Return the [X, Y] coordinate for the center point of the cell that contains the specified text.  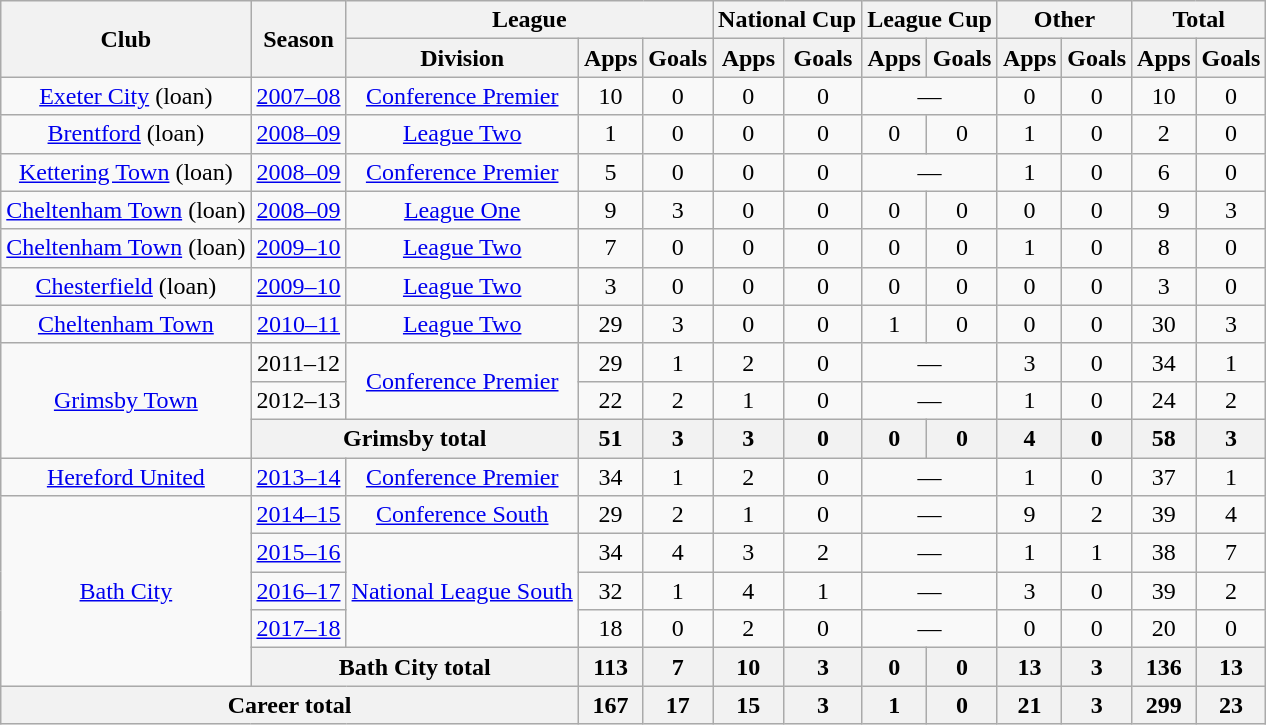
Other [1064, 20]
20 [1164, 629]
299 [1164, 705]
51 [610, 438]
136 [1164, 667]
2015–16 [298, 553]
Exeter City (loan) [126, 96]
6 [1164, 172]
Career total [290, 705]
2014–15 [298, 515]
2010–11 [298, 324]
23 [1231, 705]
32 [610, 591]
Division [462, 58]
17 [678, 705]
15 [749, 705]
18 [610, 629]
Grimsby total [414, 438]
30 [1164, 324]
2012–13 [298, 400]
Brentford (loan) [126, 134]
Cheltenham Town [126, 324]
League [530, 20]
5 [610, 172]
Bath City [126, 591]
League One [462, 210]
Season [298, 39]
National League South [462, 591]
Total [1199, 20]
38 [1164, 553]
58 [1164, 438]
21 [1029, 705]
22 [610, 400]
Kettering Town (loan) [126, 172]
Club [126, 39]
Chesterfield (loan) [126, 286]
37 [1164, 477]
2016–17 [298, 591]
2013–14 [298, 477]
2017–18 [298, 629]
2007–08 [298, 96]
League Cup [930, 20]
8 [1164, 248]
167 [610, 705]
2011–12 [298, 362]
113 [610, 667]
Conference South [462, 515]
Hereford United [126, 477]
National Cup [788, 20]
Grimsby Town [126, 400]
Bath City total [414, 667]
24 [1164, 400]
